Detect which cell encompasses the target text, then output its (x, y) center coordinate. 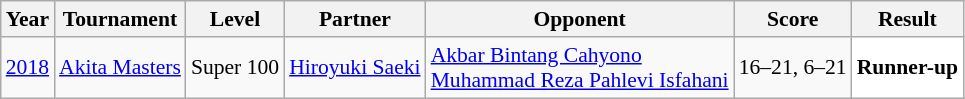
Super 100 (235, 68)
Opponent (580, 19)
Runner-up (908, 68)
Akita Masters (120, 68)
Tournament (120, 19)
16–21, 6–21 (793, 68)
Result (908, 19)
Year (28, 19)
Hiroyuki Saeki (354, 68)
Partner (354, 19)
Level (235, 19)
Akbar Bintang Cahyono Muhammad Reza Pahlevi Isfahani (580, 68)
2018 (28, 68)
Score (793, 19)
